Search for the cell housing the specified text and yield its (X, Y) center coordinate. 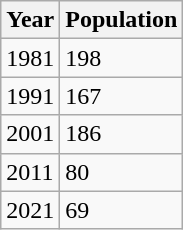
198 (122, 58)
1981 (30, 58)
80 (122, 172)
Population (122, 20)
1991 (30, 96)
Year (30, 20)
186 (122, 134)
2011 (30, 172)
2021 (30, 210)
2001 (30, 134)
167 (122, 96)
69 (122, 210)
